For the text-containing cell, return its midpoint in [X, Y] coordinate format. 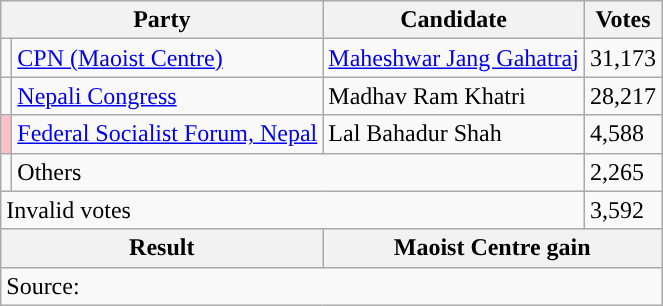
3,592 [622, 210]
Lal Bahadur Shah [454, 134]
Nepali Congress [168, 96]
CPN (Maoist Centre) [168, 58]
28,217 [622, 96]
Maoist Centre gain [492, 248]
Party [162, 20]
2,265 [622, 172]
Maheshwar Jang Gahatraj [454, 58]
4,588 [622, 134]
Federal Socialist Forum, Nepal [168, 134]
Others [298, 172]
Madhav Ram Khatri [454, 96]
Source: [332, 286]
Votes [622, 20]
Candidate [454, 20]
Result [162, 248]
Invalid votes [293, 210]
31,173 [622, 58]
